Locate the cell with the specified text and output its [X, Y] center coordinate. 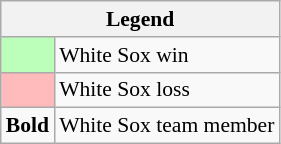
White Sox win [166, 55]
Legend [140, 19]
White Sox team member [166, 126]
Bold [28, 126]
White Sox loss [166, 90]
